Extract the [X, Y] coordinate from the center of the cell holding the provided text.  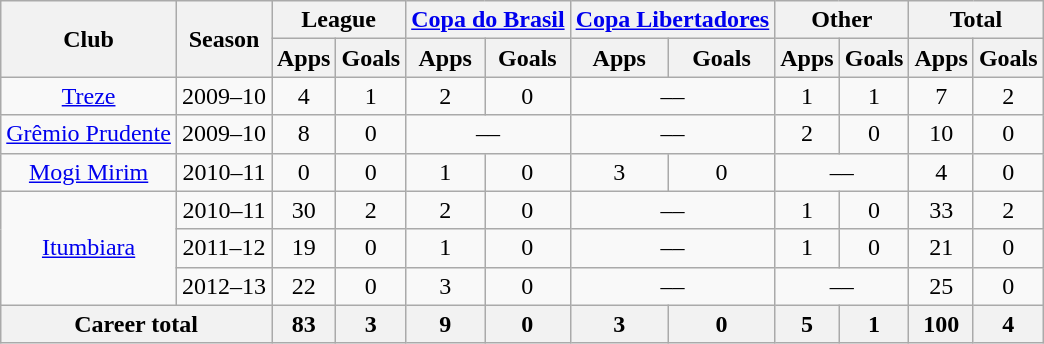
Copa Libertadores [672, 20]
League [339, 20]
Club [89, 39]
21 [941, 248]
100 [941, 324]
5 [807, 324]
83 [304, 324]
10 [941, 134]
2011–12 [224, 248]
Season [224, 39]
Treze [89, 96]
22 [304, 286]
2012–13 [224, 286]
Itumbiara [89, 248]
Copa do Brasil [488, 20]
25 [941, 286]
30 [304, 210]
Total [976, 20]
Grêmio Prudente [89, 134]
Other [842, 20]
9 [446, 324]
19 [304, 248]
8 [304, 134]
7 [941, 96]
33 [941, 210]
Mogi Mirim [89, 172]
Career total [136, 324]
